Search for the cell housing the specified text and yield its [x, y] center coordinate. 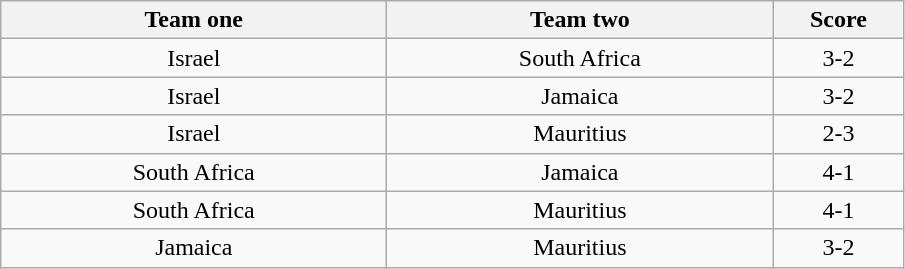
Team two [580, 20]
Team one [194, 20]
Score [838, 20]
2-3 [838, 134]
